Return [X, Y] of the center of cell containing provided text 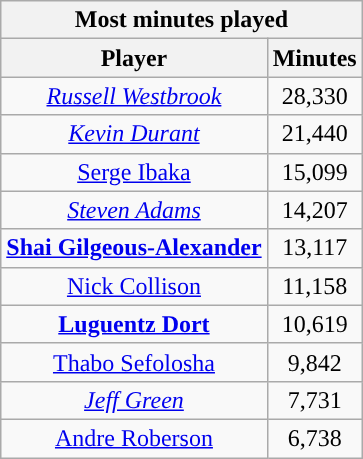
10,619 [314, 324]
Thabo Sefolosha [134, 362]
21,440 [314, 134]
Most minutes played [182, 20]
Steven Adams [134, 210]
6,738 [314, 438]
Minutes [314, 58]
Player [134, 58]
Russell Westbrook [134, 96]
7,731 [314, 400]
11,158 [314, 286]
Andre Roberson [134, 438]
Kevin Durant [134, 134]
28,330 [314, 96]
Luguentz Dort [134, 324]
Shai Gilgeous-Alexander [134, 248]
Nick Collison [134, 286]
Serge Ibaka [134, 172]
14,207 [314, 210]
13,117 [314, 248]
Jeff Green [134, 400]
9,842 [314, 362]
15,099 [314, 172]
